Extract the (x, y) coordinate from the center of the cell holding the provided text.  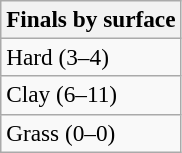
Finals by surface (91, 19)
Clay (6–11) (91, 95)
Hard (3–4) (91, 57)
Grass (0–0) (91, 133)
